Provide the (x, y) coordinate of the cell's center where the given text is located.  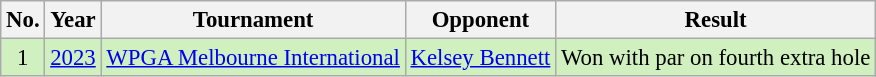
2023 (73, 58)
No. (23, 20)
Year (73, 20)
Result (716, 20)
Tournament (253, 20)
Won with par on fourth extra hole (716, 58)
WPGA Melbourne International (253, 58)
Opponent (480, 20)
Kelsey Bennett (480, 58)
1 (23, 58)
